Pinpoint the cell where the given text exists, returning its [x, y] midpoint coordinate. 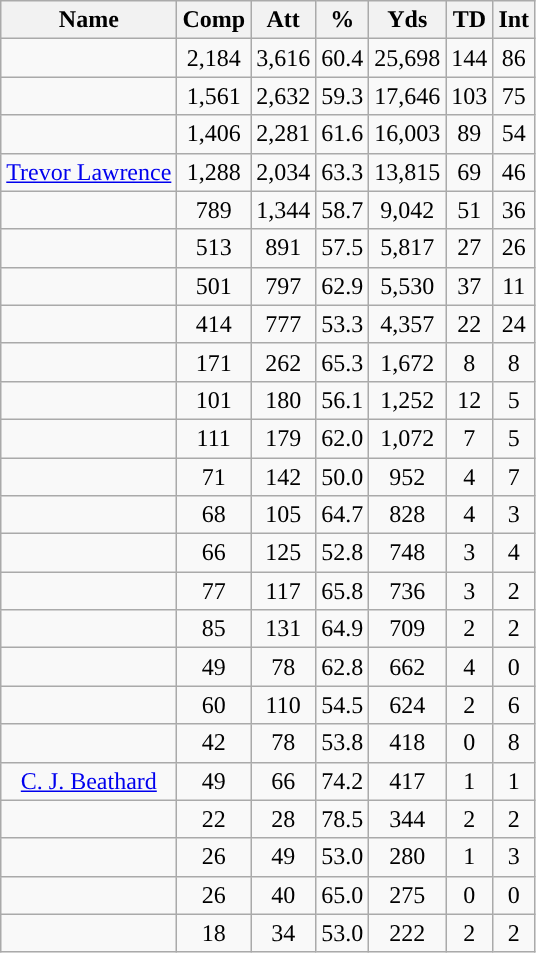
952 [408, 477]
61.6 [342, 134]
11 [514, 286]
275 [408, 895]
111 [214, 438]
68 [214, 515]
131 [284, 629]
789 [214, 210]
85 [214, 629]
63.3 [342, 172]
53.3 [342, 324]
3,616 [284, 58]
24 [514, 324]
2,632 [284, 96]
62.9 [342, 286]
Att [284, 20]
222 [408, 933]
828 [408, 515]
25,698 [408, 58]
142 [284, 477]
37 [470, 286]
105 [284, 515]
179 [284, 438]
5,530 [408, 286]
Yds [408, 20]
103 [470, 96]
36 [514, 210]
27 [470, 248]
110 [284, 705]
418 [408, 743]
% [342, 20]
1,344 [284, 210]
117 [284, 591]
64.9 [342, 629]
86 [514, 58]
65.0 [342, 895]
60.4 [342, 58]
53.8 [342, 743]
101 [214, 400]
18 [214, 933]
65.3 [342, 362]
1,252 [408, 400]
6 [514, 705]
144 [470, 58]
89 [470, 134]
501 [214, 286]
65.8 [342, 591]
75 [514, 96]
777 [284, 324]
C. J. Beathard [89, 781]
1,406 [214, 134]
57.5 [342, 248]
1,561 [214, 96]
69 [470, 172]
62.8 [342, 667]
180 [284, 400]
5,817 [408, 248]
46 [514, 172]
891 [284, 248]
16,003 [408, 134]
Trevor Lawrence [89, 172]
50.0 [342, 477]
74.2 [342, 781]
56.1 [342, 400]
1,072 [408, 438]
4,357 [408, 324]
13,815 [408, 172]
34 [284, 933]
TD [470, 20]
624 [408, 705]
71 [214, 477]
1,288 [214, 172]
709 [408, 629]
513 [214, 248]
262 [284, 362]
58.7 [342, 210]
42 [214, 743]
736 [408, 591]
52.8 [342, 553]
54 [514, 134]
Name [89, 20]
28 [284, 819]
78.5 [342, 819]
280 [408, 857]
60 [214, 705]
1,672 [408, 362]
17,646 [408, 96]
344 [408, 819]
59.3 [342, 96]
Comp [214, 20]
12 [470, 400]
Int [514, 20]
54.5 [342, 705]
748 [408, 553]
40 [284, 895]
125 [284, 553]
417 [408, 781]
77 [214, 591]
662 [408, 667]
171 [214, 362]
2,281 [284, 134]
2,034 [284, 172]
2,184 [214, 58]
414 [214, 324]
9,042 [408, 210]
51 [470, 210]
797 [284, 286]
62.0 [342, 438]
64.7 [342, 515]
